From the cell containing the given text, extract its center point as [X, Y] coordinate. 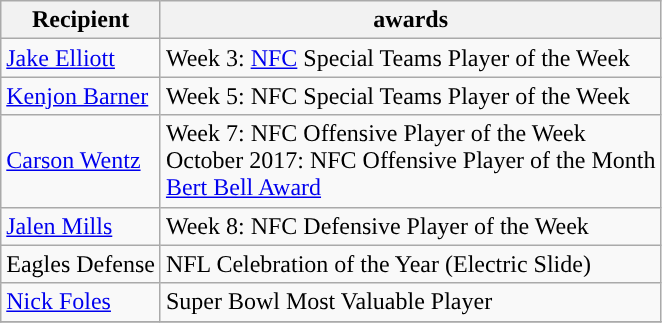
Week 8: NFC Defensive Player of the Week [410, 226]
Carson Wentz [81, 161]
Jalen Mills [81, 226]
NFL Celebration of the Year (Electric Slide) [410, 264]
Week 7: NFC Offensive Player of the Week October 2017: NFC Offensive Player of the MonthBert Bell Award [410, 161]
Jake Elliott [81, 58]
Eagles Defense [81, 264]
Week 5: NFC Special Teams Player of the Week [410, 96]
Week 3: NFC Special Teams Player of the Week [410, 58]
Recipient [81, 20]
Kenjon Barner [81, 96]
Nick Foles [81, 302]
Super Bowl Most Valuable Player [410, 302]
awards [410, 20]
